From the cell containing the given text, extract its center point as [x, y] coordinate. 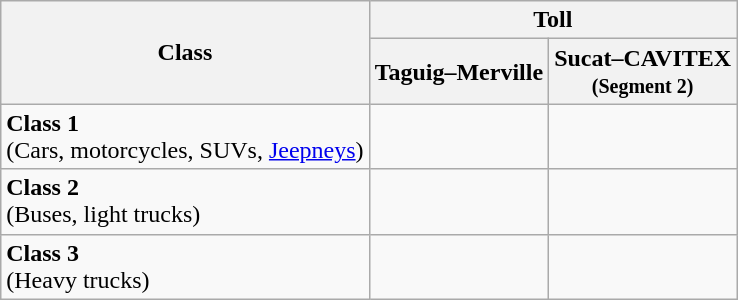
Class [185, 52]
Sucat–CAVITEX(Segment 2) [643, 72]
Taguig–Merville [459, 72]
Class 3(Heavy trucks) [185, 266]
Toll [553, 20]
Class 1(Cars, motorcycles, SUVs, Jeepneys) [185, 136]
Class 2(Buses, light trucks) [185, 202]
